Return the [x, y] coordinate for the center point of the cell that contains the specified text.  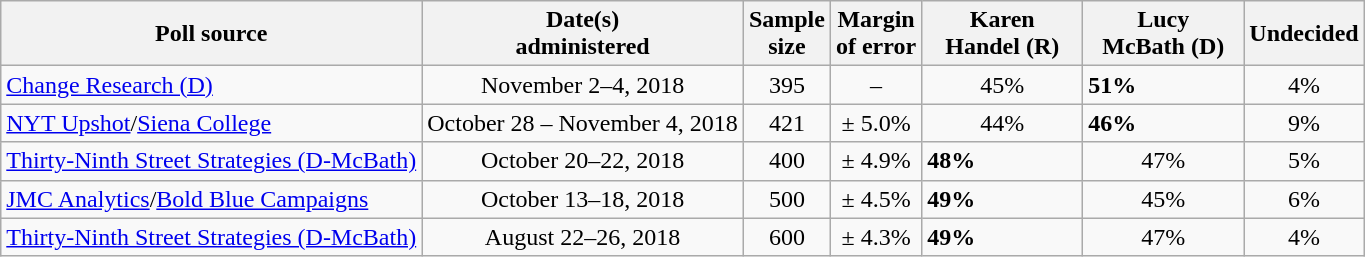
± 4.5% [876, 199]
395 [786, 85]
– [876, 85]
Poll source [212, 34]
44% [1002, 123]
± 4.3% [876, 237]
6% [1304, 199]
400 [786, 161]
9% [1304, 123]
5% [1304, 161]
October 20–22, 2018 [583, 161]
46% [1164, 123]
48% [1002, 161]
± 4.9% [876, 161]
Change Research (D) [212, 85]
KarenHandel (R) [1002, 34]
421 [786, 123]
51% [1164, 85]
Undecided [1304, 34]
November 2–4, 2018 [583, 85]
JMC Analytics/Bold Blue Campaigns [212, 199]
Samplesize [786, 34]
500 [786, 199]
August 22–26, 2018 [583, 237]
± 5.0% [876, 123]
October 13–18, 2018 [583, 199]
NYT Upshot/Siena College [212, 123]
LucyMcBath (D) [1164, 34]
October 28 – November 4, 2018 [583, 123]
600 [786, 237]
Marginof error [876, 34]
Date(s)administered [583, 34]
